Provide the [x, y] coordinate of the cell's center where the given text is located.  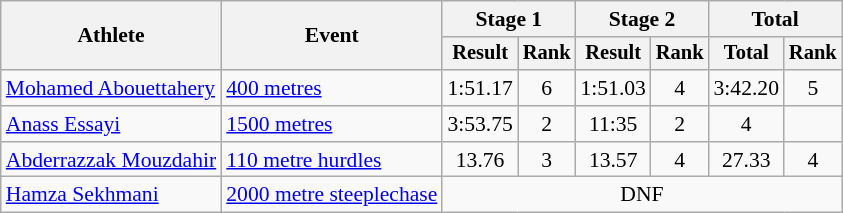
27.33 [746, 160]
Hamza Sekhmani [111, 195]
Abderrazzak Mouzdahir [111, 160]
6 [547, 88]
3 [547, 160]
110 metre hurdles [332, 160]
Event [332, 36]
2000 metre steeplechase [332, 195]
400 metres [332, 88]
13.57 [612, 160]
11:35 [612, 124]
DNF [642, 195]
Athlete [111, 36]
5 [813, 88]
1:51.03 [612, 88]
3:53.75 [480, 124]
3:42.20 [746, 88]
1:51.17 [480, 88]
Stage 2 [642, 19]
1500 metres [332, 124]
Stage 1 [508, 19]
13.76 [480, 160]
Anass Essayi [111, 124]
Mohamed Abouettahery [111, 88]
